Find where the given text appears and provide that cell's center as (x, y) coordinate. 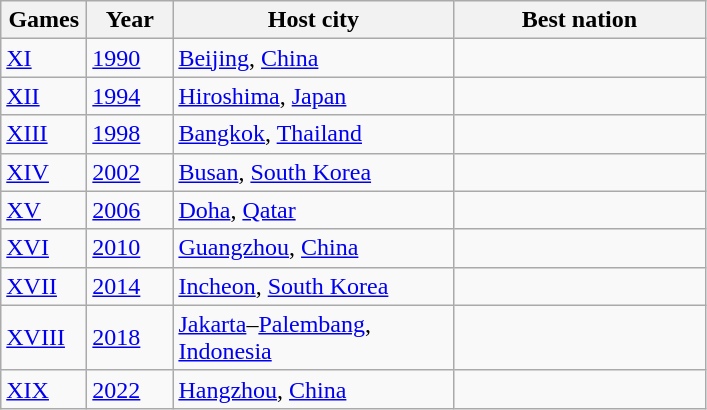
2022 (130, 389)
Beijing, China (314, 58)
1990 (130, 58)
XII (44, 96)
XV (44, 210)
Doha, Qatar (314, 210)
Jakarta–Palembang, Indonesia (314, 338)
2002 (130, 172)
2018 (130, 338)
XVI (44, 248)
Games (44, 20)
XVII (44, 286)
2006 (130, 210)
XI (44, 58)
2010 (130, 248)
Bangkok, Thailand (314, 134)
XIV (44, 172)
Guangzhou, China (314, 248)
1994 (130, 96)
XVIII (44, 338)
Hiroshima, Japan (314, 96)
XIII (44, 134)
XIX (44, 389)
Year (130, 20)
Busan, South Korea (314, 172)
Hangzhou, China (314, 389)
Host city (314, 20)
2014 (130, 286)
Incheon, South Korea (314, 286)
1998 (130, 134)
Best nation (580, 20)
